Return (x, y) of the center of cell containing provided text 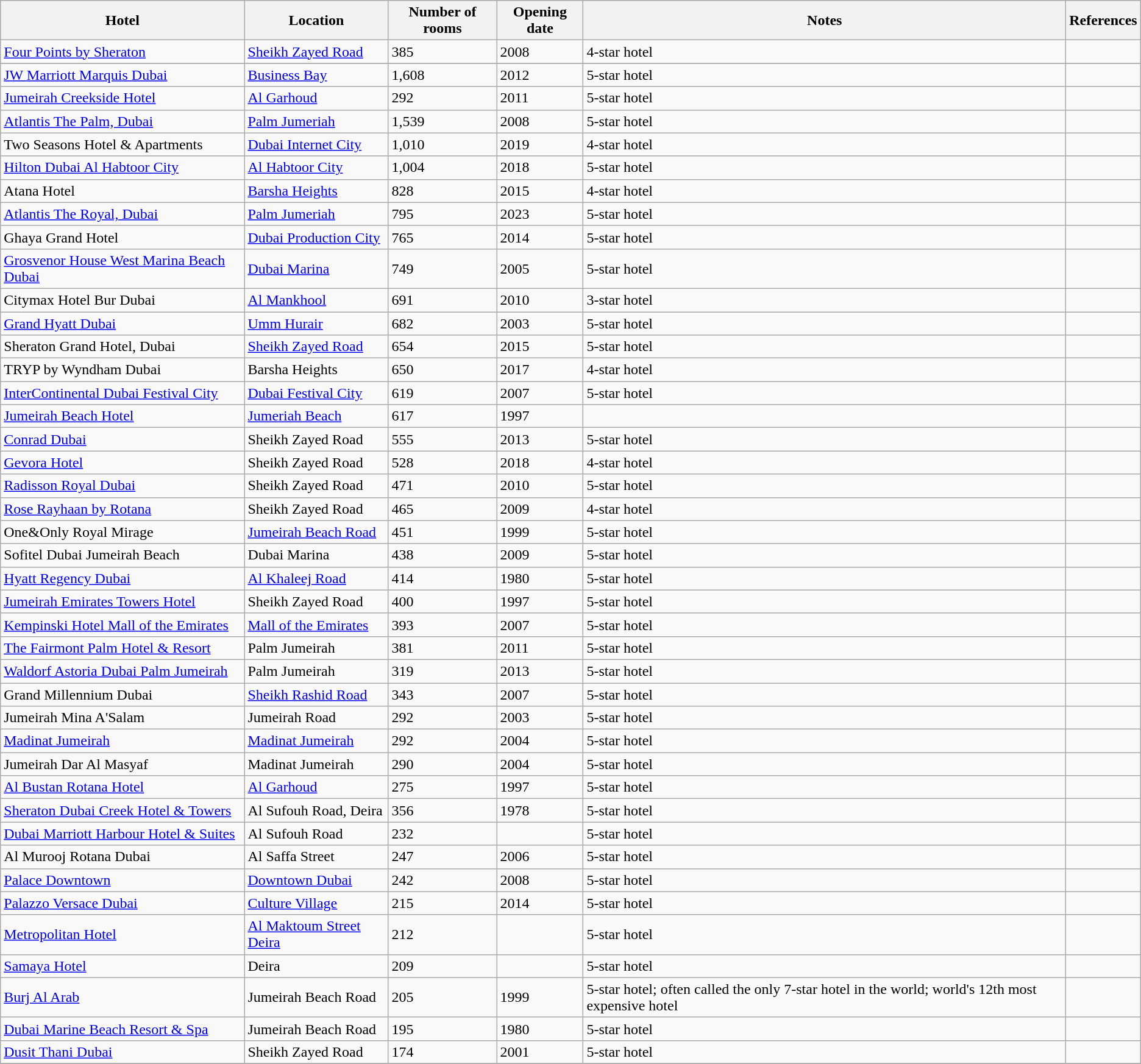
2006 (540, 857)
247 (443, 857)
Business Bay (316, 75)
Deira (316, 966)
Citymax Hotel Bur Dubai (123, 300)
2012 (540, 75)
Al Khaleej Road (316, 578)
InterContinental Dubai Festival City (123, 393)
Al Sufouh Road, Deira (316, 810)
215 (443, 903)
Grand Millennium Dubai (123, 694)
Grand Hyatt Dubai (123, 324)
174 (443, 1052)
381 (443, 648)
385 (443, 52)
One&Only Royal Mirage (123, 532)
650 (443, 370)
Number of rooms (443, 21)
795 (443, 214)
Atlantis The Royal, Dubai (123, 214)
Dubai Production City (316, 237)
619 (443, 393)
Jumeirah Creekside Hotel (123, 98)
1,608 (443, 75)
209 (443, 966)
555 (443, 439)
Al Mankhool (316, 300)
Location (316, 21)
1978 (540, 810)
Atana Hotel (123, 191)
414 (443, 578)
TRYP by Wyndham Dubai (123, 370)
232 (443, 834)
Four Points by Sheraton (123, 52)
290 (443, 764)
465 (443, 509)
Samaya Hotel (123, 966)
2023 (540, 214)
Hotel (123, 21)
319 (443, 671)
3-star hotel (825, 300)
Gevora Hotel (123, 463)
Metropolitan Hotel (123, 935)
Al Bustan Rotana Hotel (123, 787)
Dubai Marine Beach Resort & Spa (123, 1029)
356 (443, 810)
765 (443, 237)
Hyatt Regency Dubai (123, 578)
The Fairmont Palm Hotel & Resort (123, 648)
Jumeirah Dar Al Masyaf (123, 764)
Opening date (540, 21)
2019 (540, 144)
Ghaya Grand Hotel (123, 237)
Al Habtoor City (316, 168)
438 (443, 555)
Umm Hurair (316, 324)
400 (443, 601)
Downtown Dubai (316, 880)
Two Seasons Hotel & Apartments (123, 144)
Sofitel Dubai Jumeirah Beach (123, 555)
Dubai Marriott Harbour Hotel & Suites (123, 834)
275 (443, 787)
691 (443, 300)
Dubai Festival City (316, 393)
654 (443, 347)
471 (443, 486)
528 (443, 463)
Kempinski Hotel Mall of the Emirates (123, 625)
2005 (540, 268)
Al Maktoum Street Deira (316, 935)
393 (443, 625)
Radisson Royal Dubai (123, 486)
Jumeirah Mina A'Salam (123, 718)
Hilton Dubai Al Habtoor City (123, 168)
Jumeirah Beach Hotel (123, 416)
Jumeirah Emirates Towers Hotel (123, 601)
References (1103, 21)
212 (443, 935)
Culture Village (316, 903)
Sheraton Grand Hotel, Dubai (123, 347)
Burj Al Arab (123, 997)
Grosvenor House West Marina Beach Dubai (123, 268)
Dusit Thani Dubai (123, 1052)
Al Saffa Street (316, 857)
Sheikh Rashid Road (316, 694)
2017 (540, 370)
Dubai Internet City (316, 144)
242 (443, 880)
JW Marriott Marquis Dubai (123, 75)
Jumeirah Road (316, 718)
Waldorf Astoria Dubai Palm Jumeirah (123, 671)
Jumeriah Beach (316, 416)
343 (443, 694)
Al Murooj Rotana Dubai (123, 857)
2001 (540, 1052)
205 (443, 997)
Palazzo Versace Dubai (123, 903)
Atlantis The Palm, Dubai (123, 121)
Palace Downtown (123, 880)
Conrad Dubai (123, 439)
195 (443, 1029)
Notes (825, 21)
1,004 (443, 168)
1,010 (443, 144)
5-star hotel; often called the only 7-star hotel in the world; world's 12th most expensive hotel (825, 997)
828 (443, 191)
617 (443, 416)
Mall of the Emirates (316, 625)
Al Sufouh Road (316, 834)
682 (443, 324)
451 (443, 532)
Sheraton Dubai Creek Hotel & Towers (123, 810)
1,539 (443, 121)
749 (443, 268)
Rose Rayhaan by Rotana (123, 509)
